Identify which cell holds the provided text, then report its (x, y) central coordinate. 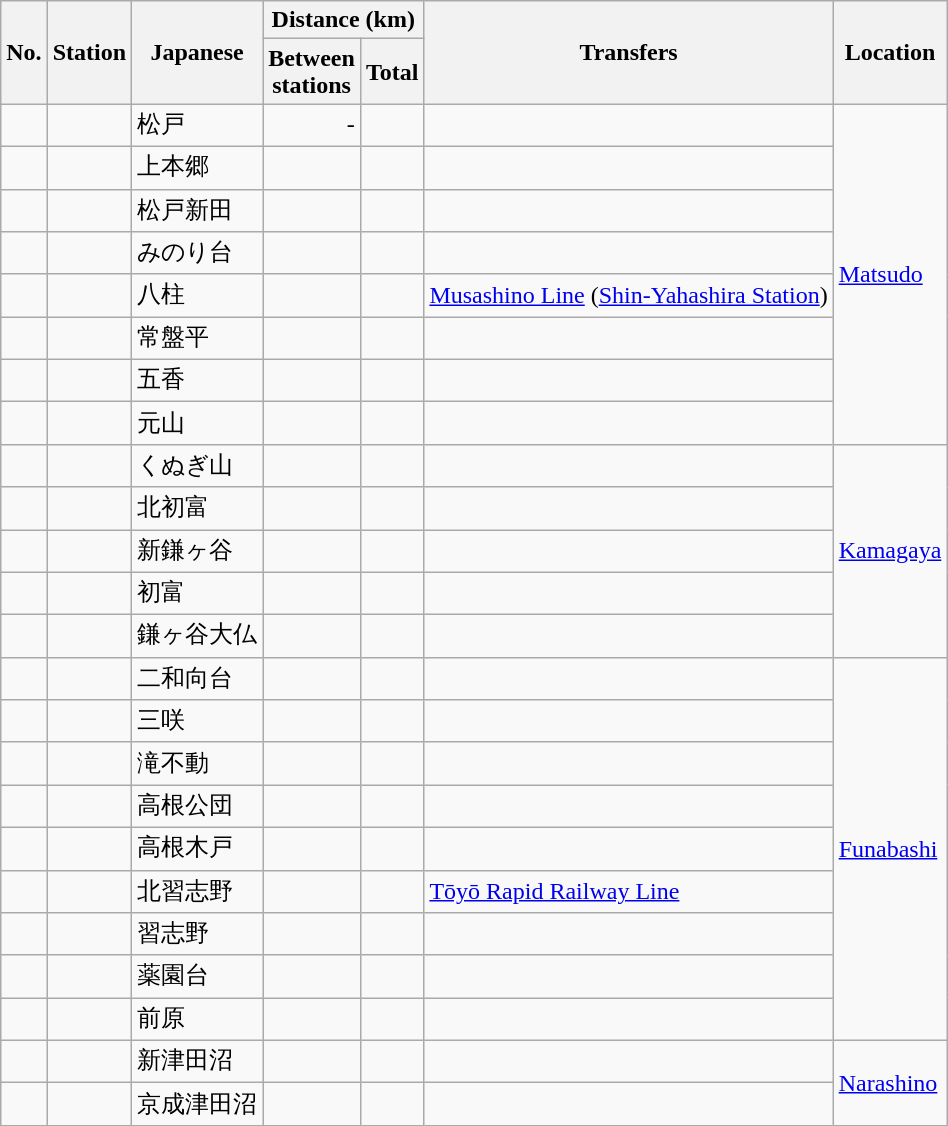
Matsudo (890, 274)
五香 (198, 380)
Betweenstations (312, 72)
Transfers (628, 52)
薬園台 (198, 976)
Musashino Line (Shin-Yahashira Station) (628, 296)
新津田沼 (198, 1062)
高根公団 (198, 806)
京成津田沼 (198, 1104)
三咲 (198, 722)
No. (24, 52)
くぬぎ山 (198, 466)
新鎌ヶ谷 (198, 552)
Japanese (198, 52)
鎌ヶ谷大仏 (198, 636)
Station (89, 52)
高根木戸 (198, 848)
みのり台 (198, 254)
上本郷 (198, 168)
二和向台 (198, 678)
初富 (198, 594)
滝不動 (198, 764)
元山 (198, 424)
Distance (km) (344, 20)
常盤平 (198, 338)
Tōyō Rapid Railway Line (628, 892)
習志野 (198, 934)
北習志野 (198, 892)
松戸新田 (198, 210)
Narashino (890, 1082)
- (312, 126)
Funabashi (890, 848)
松戸 (198, 126)
Location (890, 52)
Total (392, 72)
Kamagaya (890, 550)
北初富 (198, 508)
八柱 (198, 296)
前原 (198, 1020)
